Detect which cell encompasses the target text, then output its [X, Y] center coordinate. 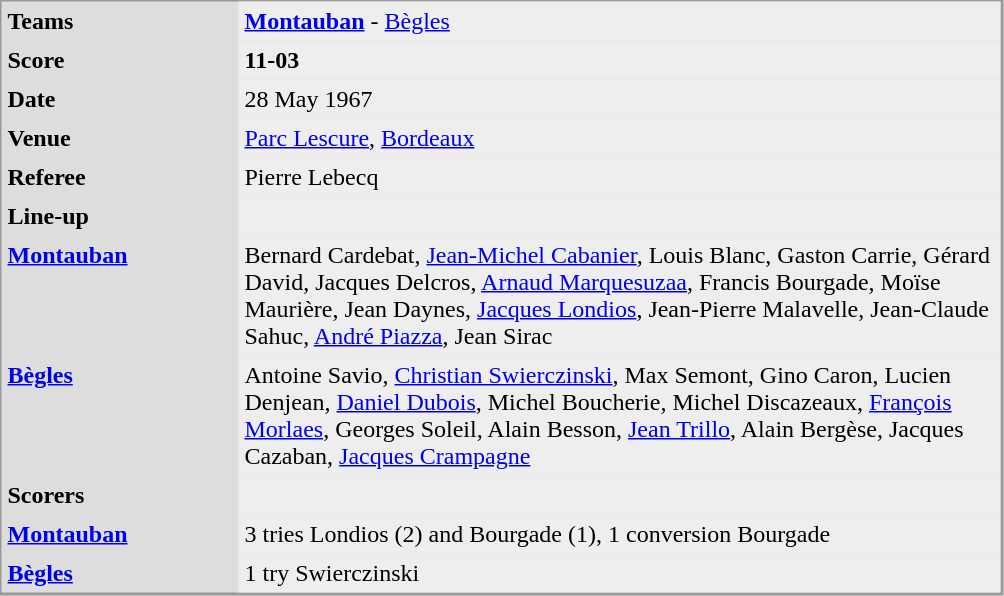
Pierre Lebecq [619, 178]
Scorers [120, 496]
1 try Swierczinski [619, 574]
Parc Lescure, Bordeaux [619, 138]
Referee [120, 178]
3 tries Londios (2) and Bourgade (1), 1 conversion Bourgade [619, 534]
Venue [120, 138]
Line-up [120, 216]
Score [120, 60]
Date [120, 100]
28 May 1967 [619, 100]
Montauban - Bègles [619, 22]
Teams [120, 22]
11-03 [619, 60]
